Search for the cell housing the specified text and yield its (X, Y) center coordinate. 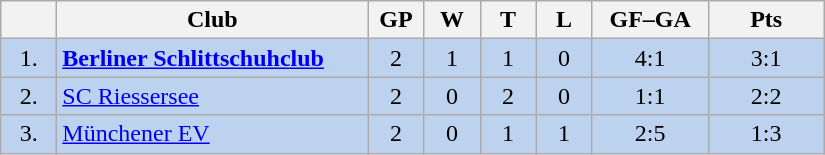
2. (29, 96)
1. (29, 58)
L (564, 20)
Berliner Schlittschuhclub (212, 58)
2:5 (650, 134)
3:1 (766, 58)
Club (212, 20)
1:1 (650, 96)
3. (29, 134)
2:2 (766, 96)
T (508, 20)
4:1 (650, 58)
SC Riessersee (212, 96)
W (452, 20)
Münchener EV (212, 134)
GF–GA (650, 20)
GP (396, 20)
1:3 (766, 134)
Pts (766, 20)
